Detect which cell encompasses the target text, then output its [X, Y] center coordinate. 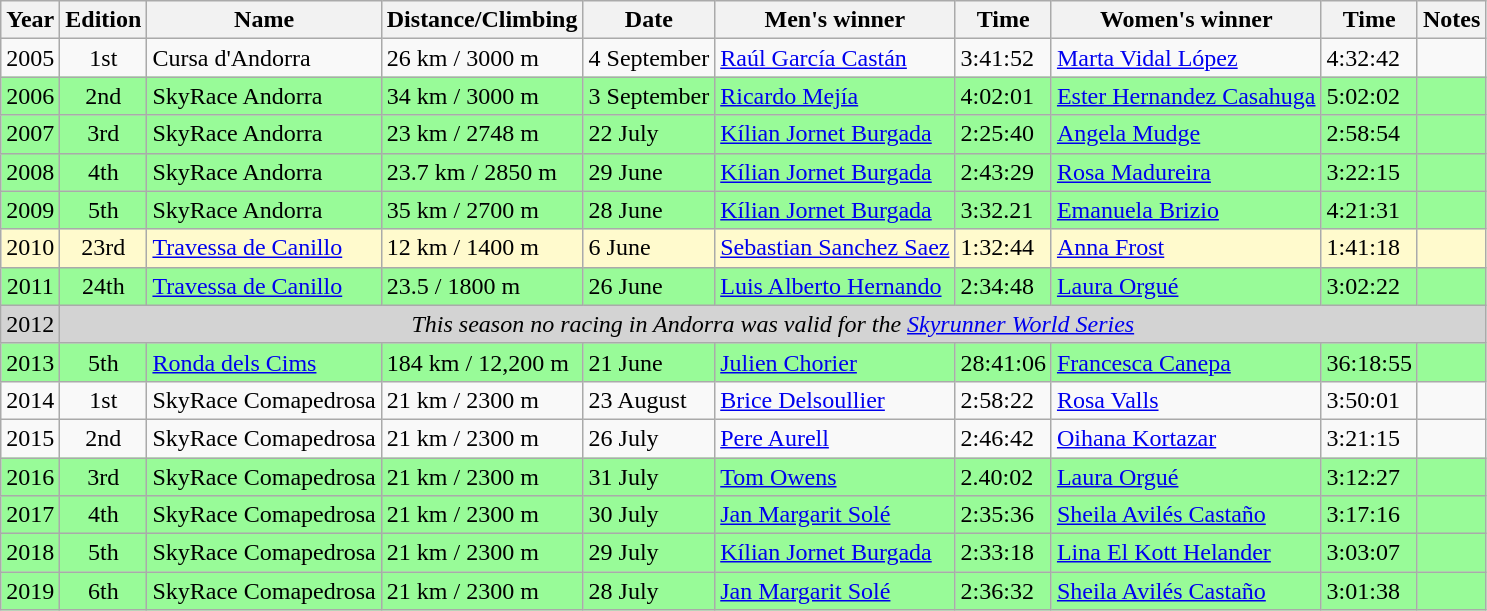
Raúl García Castán [835, 58]
2014 [30, 400]
26 June [649, 286]
2019 [30, 591]
Julien Chorier [835, 362]
Date [649, 20]
Men's winner [835, 20]
22 July [649, 134]
Notes [1451, 20]
24th [104, 286]
2007 [30, 134]
3:32.21 [1003, 210]
23rd [104, 248]
6th [104, 591]
This season no racing in Andorra was valid for the Skyrunner World Series [773, 324]
184 km / 12,200 m [482, 362]
Francesca Canepa [1186, 362]
6 June [649, 248]
Distance/Climbing [482, 20]
3:01:38 [1369, 591]
Women's winner [1186, 20]
2016 [30, 477]
21 June [649, 362]
29 June [649, 172]
2:36:32 [1003, 591]
4:02:01 [1003, 96]
1:32:44 [1003, 248]
23.5 / 1800 m [482, 286]
3:50:01 [1369, 400]
Rosa Valls [1186, 400]
Luis Alberto Hernando [835, 286]
5:02:02 [1369, 96]
Oihana Kortazar [1186, 438]
Brice Delsoullier [835, 400]
3:21:15 [1369, 438]
3:22:15 [1369, 172]
1:41:18 [1369, 248]
35 km / 2700 m [482, 210]
2:58:22 [1003, 400]
2006 [30, 96]
28:41:06 [1003, 362]
28 July [649, 591]
Edition [104, 20]
2005 [30, 58]
3 September [649, 96]
3:17:16 [1369, 515]
Sebastian Sanchez Saez [835, 248]
3:41:52 [1003, 58]
2012 [30, 324]
3:12:27 [1369, 477]
2:43:29 [1003, 172]
4:32:42 [1369, 58]
Anna Frost [1186, 248]
2010 [30, 248]
26 km / 3000 m [482, 58]
2:58:54 [1369, 134]
2:34:48 [1003, 286]
2018 [30, 553]
4:21:31 [1369, 210]
Marta Vidal López [1186, 58]
Pere Aurell [835, 438]
12 km / 1400 m [482, 248]
3:02:22 [1369, 286]
28 June [649, 210]
Angela Mudge [1186, 134]
Emanuela Brizio [1186, 210]
2:35:36 [1003, 515]
34 km / 3000 m [482, 96]
Ronda dels Cims [264, 362]
2:46:42 [1003, 438]
2:25:40 [1003, 134]
Rosa Madureira [1186, 172]
Lina El Kott Helander [1186, 553]
29 July [649, 553]
23 August [649, 400]
Name [264, 20]
2:33:18 [1003, 553]
Ricardo Mejía [835, 96]
31 July [649, 477]
23.7 km / 2850 m [482, 172]
2013 [30, 362]
2015 [30, 438]
2011 [30, 286]
26 July [649, 438]
Cursa d'Andorra [264, 58]
4 September [649, 58]
36:18:55 [1369, 362]
Ester Hernandez Casahuga [1186, 96]
2.40:02 [1003, 477]
Tom Owens [835, 477]
2008 [30, 172]
30 July [649, 515]
3:03:07 [1369, 553]
2017 [30, 515]
23 km / 2748 m [482, 134]
Year [30, 20]
2009 [30, 210]
